For the text-containing cell, return its midpoint in [x, y] coordinate format. 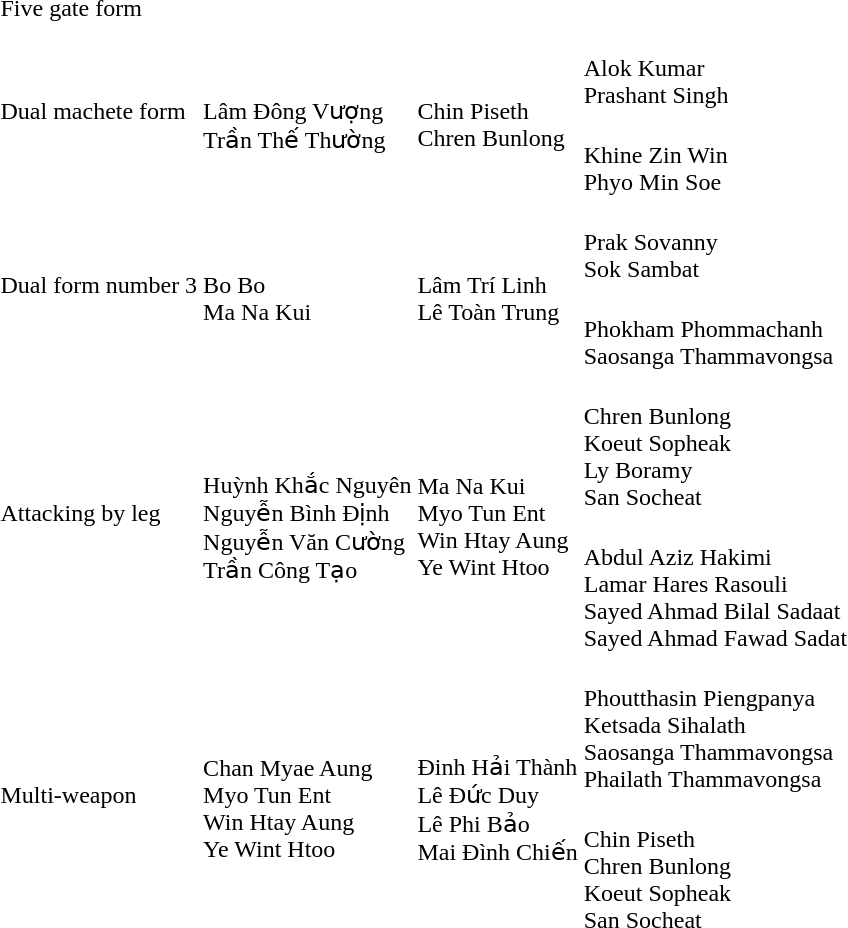
Lâm Trí LinhLê Toàn Trung [498, 286]
Huỳnh Khắc NguyênNguyễn Bình ĐịnhNguyễn Văn CườngTrần Công Tạo [308, 514]
Bo BoMa Na Kui [308, 286]
Abdul Aziz HakimiLamar Hares RasouliSayed Ahmad Bilal SadaatSayed Ahmad Fawad Sadat [715, 584]
Chin PisethChren Bunlong [498, 112]
Khine Zin WinPhyo Min Soe [715, 155]
Alok KumarPrashant Singh [715, 68]
Lâm Đông VượngTrần Thế Thường [308, 112]
Chren BunlongKoeut SopheakLy BoramySan Socheat [715, 443]
Phoutthasin PiengpanyaKetsada SihalathSaosanga ThammavongsaPhailath Thammavongsa [715, 725]
Phokham PhommachanhSaosanga Thammavongsa [715, 329]
Ma Na KuiMyo Tun EntWin Htay AungYe Wint Htoo [498, 514]
Prak SovannySok Sambat [715, 242]
